Search for the cell housing the specified text and yield its (x, y) center coordinate. 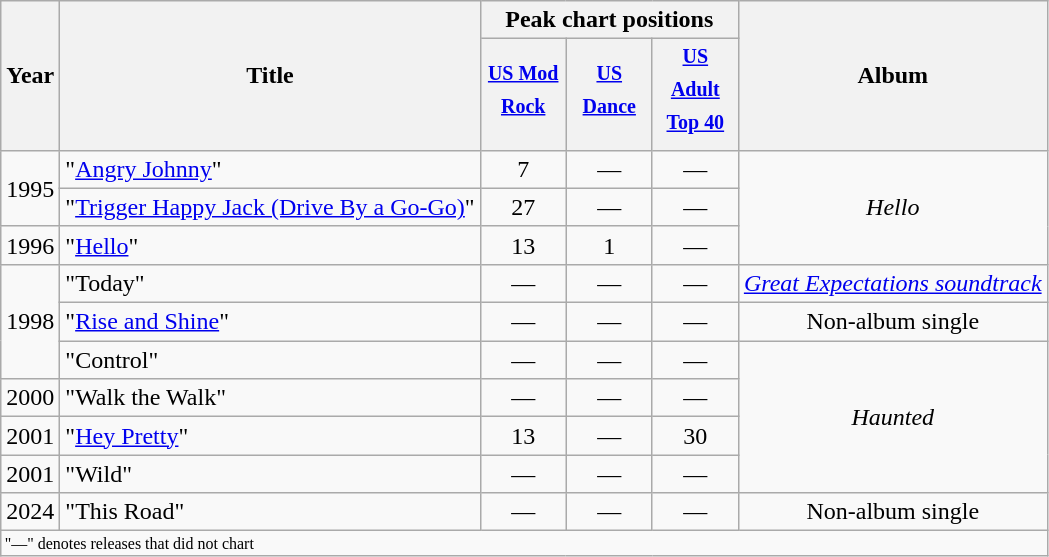
2024 (30, 512)
Haunted (892, 417)
30 (695, 436)
Title (270, 76)
2000 (30, 398)
US Mod Rock (523, 95)
"Today" (270, 284)
"—" denotes releases that did not chart (524, 543)
"This Road" (270, 512)
Hello (892, 207)
Great Expectations soundtrack (892, 284)
1996 (30, 245)
"Hey Pretty" (270, 436)
"Angry Johnny" (270, 169)
Peak chart positions (609, 20)
"Rise and Shine" (270, 322)
"Walk the Walk" (270, 398)
Album (892, 76)
"Hello" (270, 245)
27 (523, 207)
1995 (30, 188)
US Adult Top 40 (695, 95)
1998 (30, 322)
Year (30, 76)
7 (523, 169)
US Dance (609, 95)
"Control" (270, 360)
1 (609, 245)
"Trigger Happy Jack (Drive By a Go-Go)" (270, 207)
"Wild" (270, 474)
